Search for the cell housing the specified text and yield its [x, y] center coordinate. 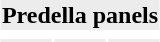
Predella panels [80, 15]
